From the cell containing the given text, extract its center point as [x, y] coordinate. 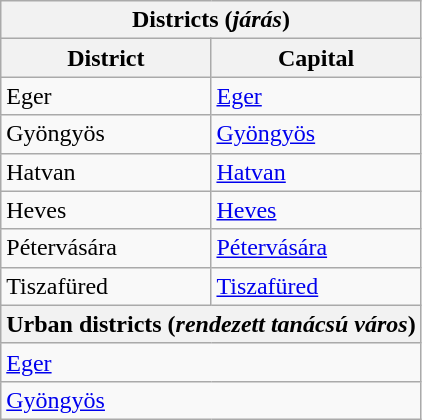
Urban districts (rendezett tanácsú város) [211, 324]
Districts (járás) [211, 20]
Capital [316, 58]
District [106, 58]
